Scan for the cell matching the given text and deliver its [X, Y] coordinate at center. 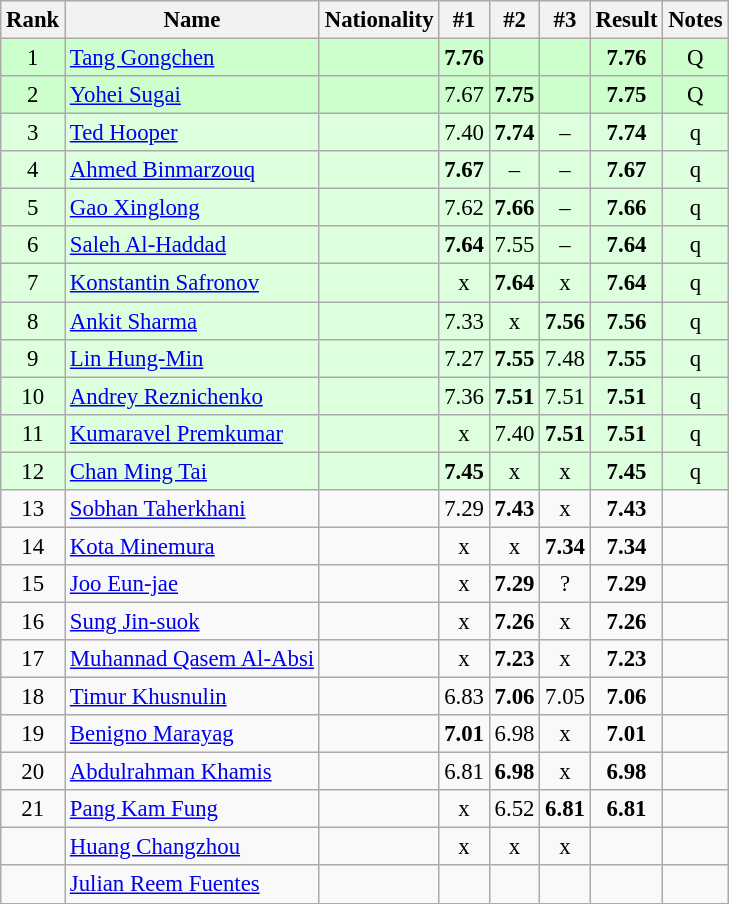
Benigno Marayag [192, 734]
Ankit Sharma [192, 321]
? [565, 584]
7.36 [464, 396]
Ted Hooper [192, 133]
1 [33, 58]
11 [33, 433]
Sobhan Taherkhani [192, 509]
7 [33, 283]
21 [33, 809]
#1 [464, 20]
#2 [514, 20]
14 [33, 546]
15 [33, 584]
7.62 [464, 208]
20 [33, 772]
10 [33, 396]
Ahmed Binmarzouq [192, 170]
16 [33, 621]
12 [33, 471]
7.27 [464, 358]
7.05 [565, 697]
Nationality [378, 20]
Joo Eun-jae [192, 584]
2 [33, 95]
Andrey Reznichenko [192, 396]
Rank [33, 20]
Gao Xinglong [192, 208]
18 [33, 697]
6.52 [514, 809]
17 [33, 659]
Saleh Al-Haddad [192, 245]
Chan Ming Tai [192, 471]
4 [33, 170]
Sung Jin-suok [192, 621]
19 [33, 734]
5 [33, 208]
Huang Changzhou [192, 847]
Kumaravel Premkumar [192, 433]
Tang Gongchen [192, 58]
Julian Reem Fuentes [192, 885]
13 [33, 509]
6 [33, 245]
Name [192, 20]
3 [33, 133]
Result [626, 20]
Timur Khusnulin [192, 697]
9 [33, 358]
8 [33, 321]
6.83 [464, 697]
Yohei Sugai [192, 95]
7.48 [565, 358]
#3 [565, 20]
Konstantin Safronov [192, 283]
7.33 [464, 321]
Abdulrahman Khamis [192, 772]
Lin Hung-Min [192, 358]
Kota Minemura [192, 546]
Muhannad Qasem Al-Absi [192, 659]
Pang Kam Fung [192, 809]
Notes [696, 20]
